Detect which cell encompasses the target text, then output its (X, Y) center coordinate. 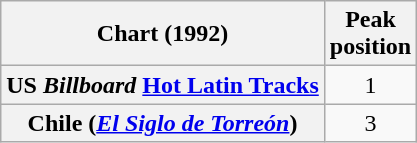
Chile (El Siglo de Torreón) (163, 123)
US Billboard Hot Latin Tracks (163, 85)
Chart (1992) (163, 34)
3 (370, 123)
Peakposition (370, 34)
1 (370, 85)
